Locate the cell with the specified text and output its (x, y) center coordinate. 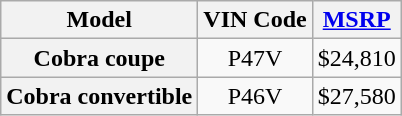
$27,580 (356, 96)
Model (100, 20)
P46V (255, 96)
VIN Code (255, 20)
$24,810 (356, 58)
Cobra convertible (100, 96)
Cobra coupe (100, 58)
P47V (255, 58)
MSRP (356, 20)
